From the cell containing the given text, extract its center point as (x, y) coordinate. 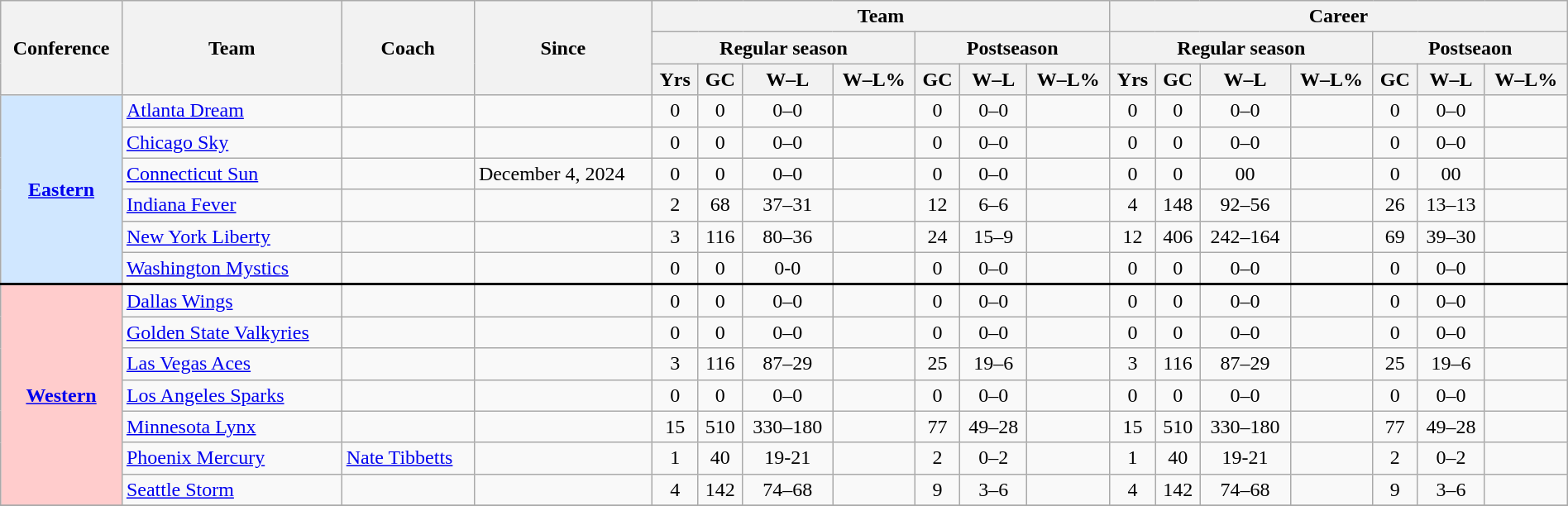
Seattle Storm (232, 489)
15–9 (994, 236)
Postseason (1012, 48)
Connecticut Sun (232, 174)
69 (1395, 236)
Eastern (61, 190)
Atlanta Dream (232, 111)
92–56 (1245, 205)
37–31 (787, 205)
Washington Mystics (232, 268)
68 (720, 205)
Coach (408, 48)
148 (1178, 205)
Indiana Fever (232, 205)
Western (61, 395)
Phoenix Mercury (232, 458)
80–36 (787, 236)
Nate Tibbetts (408, 458)
406 (1178, 236)
242–164 (1245, 236)
6–6 (994, 205)
Dallas Wings (232, 301)
Conference (61, 48)
New York Liberty (232, 236)
39–30 (1451, 236)
Los Angeles Sparks (232, 395)
0-0 (787, 268)
Since (562, 48)
December 4, 2024 (562, 174)
Career (1339, 17)
13–13 (1451, 205)
Minnesota Lynx (232, 427)
Las Vegas Aces (232, 364)
Chicago Sky (232, 142)
Golden State Valkyries (232, 332)
26 (1395, 205)
24 (938, 236)
Postseaon (1470, 48)
